Scan for the cell matching the given text and deliver its [X, Y] coordinate at center. 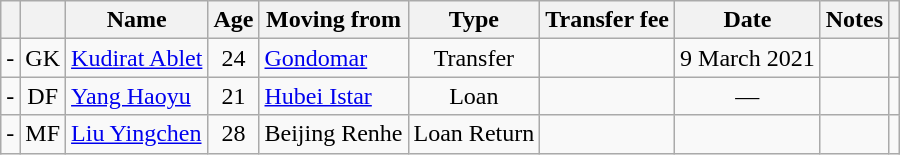
28 [234, 134]
Type [474, 20]
Liu Yingchen [137, 134]
21 [234, 96]
Loan Return [474, 134]
MF [43, 134]
Notes [854, 20]
Gondomar [334, 58]
Yang Haoyu [137, 96]
— [748, 96]
Kudirat Ablet [137, 58]
9 March 2021 [748, 58]
Transfer fee [608, 20]
Beijing Renhe [334, 134]
Hubei Istar [334, 96]
24 [234, 58]
Name [137, 20]
Loan [474, 96]
DF [43, 96]
Date [748, 20]
Moving from [334, 20]
Transfer [474, 58]
Age [234, 20]
GK [43, 58]
